Provide the (x, y) coordinate of the cell's center where the given text is located.  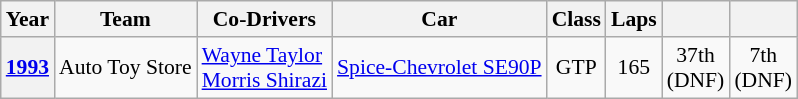
Team (126, 19)
Co-Drivers (264, 19)
Spice-Chevrolet SE90P (440, 68)
Car (440, 19)
165 (634, 68)
Laps (634, 19)
1993 (28, 68)
37th (DNF) (696, 68)
Class (576, 19)
Auto Toy Store (126, 68)
GTP (576, 68)
Wayne Taylor Morris Shirazi (264, 68)
Year (28, 19)
7th (DNF) (763, 68)
